Capture the cell that displays the provided text and extract its [X, Y] central coordinate. 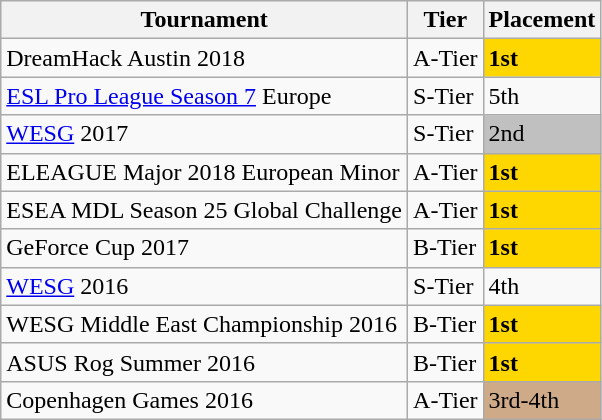
WESG 2016 [204, 286]
ASUS Rog Summer 2016 [204, 362]
Tier [446, 20]
WESG Middle East Championship 2016 [204, 324]
ESL Pro League Season 7 Europe [204, 96]
4th [542, 286]
2nd [542, 134]
Placement [542, 20]
ELEAGUE Major 2018 European Minor [204, 172]
Copenhagen Games 2016 [204, 400]
ESEA MDL Season 25 Global Challenge [204, 210]
GeForce Cup 2017 [204, 248]
5th [542, 96]
WESG 2017 [204, 134]
Tournament [204, 20]
3rd-4th [542, 400]
DreamHack Austin 2018 [204, 58]
